Capture the cell that displays the provided text and extract its [X, Y] central coordinate. 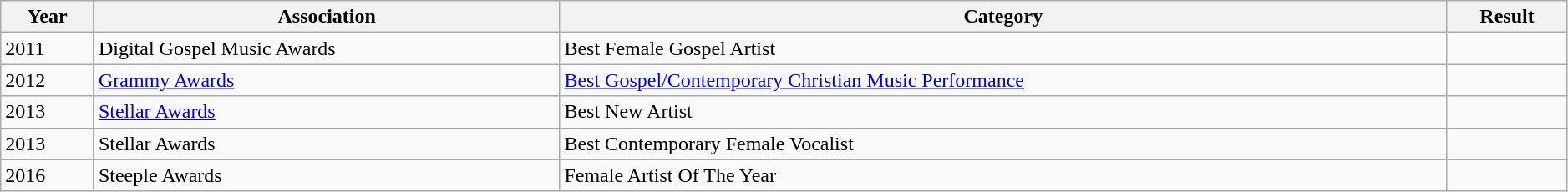
Year [48, 17]
Female Artist Of The Year [1003, 175]
2016 [48, 175]
Steeple Awards [326, 175]
Best Gospel/Contemporary Christian Music Performance [1003, 80]
Grammy Awards [326, 80]
Best Contemporary Female Vocalist [1003, 144]
Best New Artist [1003, 112]
Association [326, 17]
2012 [48, 80]
Result [1507, 17]
Digital Gospel Music Awards [326, 48]
2011 [48, 48]
Best Female Gospel Artist [1003, 48]
Category [1003, 17]
